Detect which cell encompasses the target text, then output its [X, Y] center coordinate. 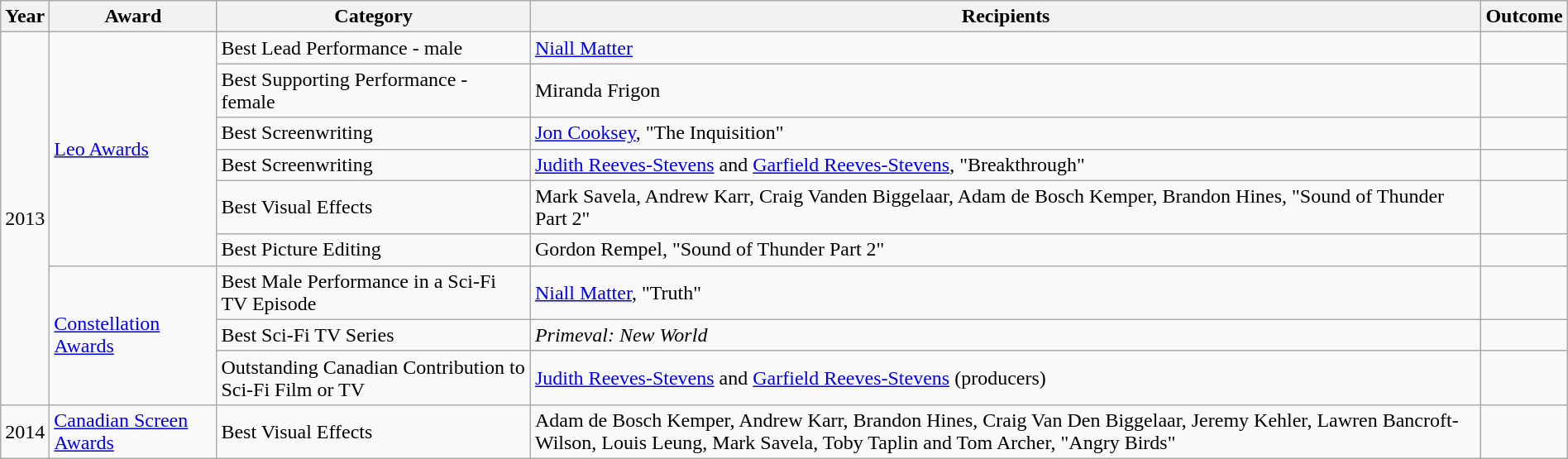
Niall Matter [1006, 48]
Outstanding Canadian Contribution to Sci-Fi Film or TV [374, 377]
Best Lead Performance - male [374, 48]
Best Sci-Fi TV Series [374, 335]
2013 [25, 218]
Best Picture Editing [374, 250]
Judith Reeves-Stevens and Garfield Reeves-Stevens, "Breakthrough" [1006, 165]
Award [133, 17]
Mark Savela, Andrew Karr, Craig Vanden Biggelaar, Adam de Bosch Kemper, Brandon Hines, "Sound of Thunder Part 2" [1006, 207]
Jon Cooksey, "The Inquisition" [1006, 133]
Outcome [1524, 17]
Miranda Frigon [1006, 91]
Best Supporting Performance - female [374, 91]
Judith Reeves-Stevens and Garfield Reeves-Stevens (producers) [1006, 377]
Recipients [1006, 17]
Category [374, 17]
Gordon Rempel, "Sound of Thunder Part 2" [1006, 250]
Leo Awards [133, 149]
Year [25, 17]
2014 [25, 432]
Constellation Awards [133, 335]
Primeval: New World [1006, 335]
Niall Matter, "Truth" [1006, 293]
Best Male Performance in a Sci-Fi TV Episode [374, 293]
Canadian Screen Awards [133, 432]
